Determine the (X, Y) coordinate at the center of the cell enclosing the given text.  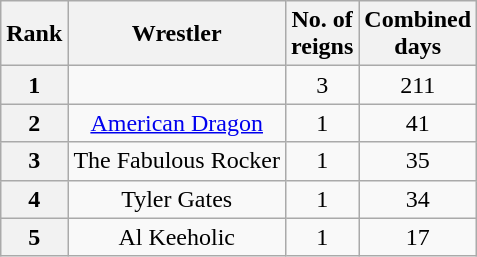
2 (34, 123)
The Fabulous Rocker (177, 161)
Wrestler (177, 34)
41 (418, 123)
5 (34, 237)
34 (418, 199)
4 (34, 199)
Al Keeholic (177, 237)
American Dragon (177, 123)
Rank (34, 34)
Tyler Gates (177, 199)
35 (418, 161)
17 (418, 237)
211 (418, 85)
Combineddays (418, 34)
No. ofreigns (322, 34)
